Detect which cell encompasses the target text, then output its (X, Y) center coordinate. 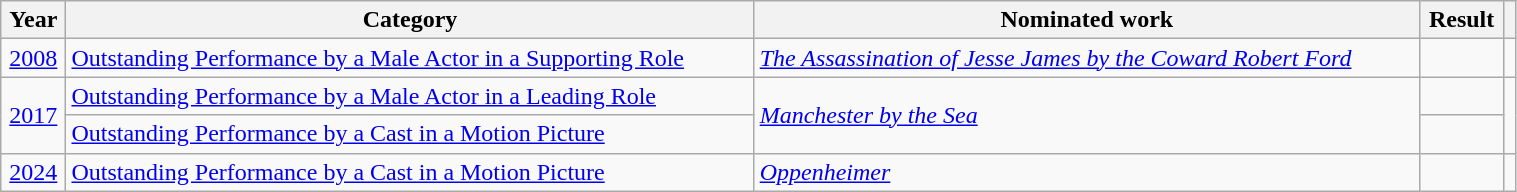
Category (410, 20)
Result (1461, 20)
The Assassination of Jesse James by the Coward Robert Ford (1086, 58)
2017 (34, 115)
2024 (34, 172)
Outstanding Performance by a Male Actor in a Leading Role (410, 96)
Oppenheimer (1086, 172)
Year (34, 20)
Manchester by the Sea (1086, 115)
Outstanding Performance by a Male Actor in a Supporting Role (410, 58)
2008 (34, 58)
Nominated work (1086, 20)
